For the text-containing cell, return its midpoint in (x, y) coordinate format. 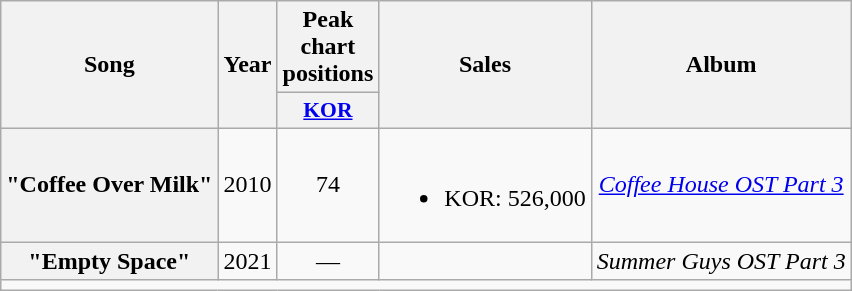
Sales (485, 65)
Peak chart positions (328, 47)
Year (248, 65)
Coffee House OST Part 3 (721, 184)
Summer Guys OST Part 3 (721, 261)
KOR (328, 111)
Album (721, 65)
2021 (248, 261)
KOR: 526,000 (485, 184)
74 (328, 184)
2010 (248, 184)
"Empty Space" (110, 261)
"Coffee Over Milk" (110, 184)
Song (110, 65)
— (328, 261)
